Determine the (x, y) coordinate at the center of the cell enclosing the given text.  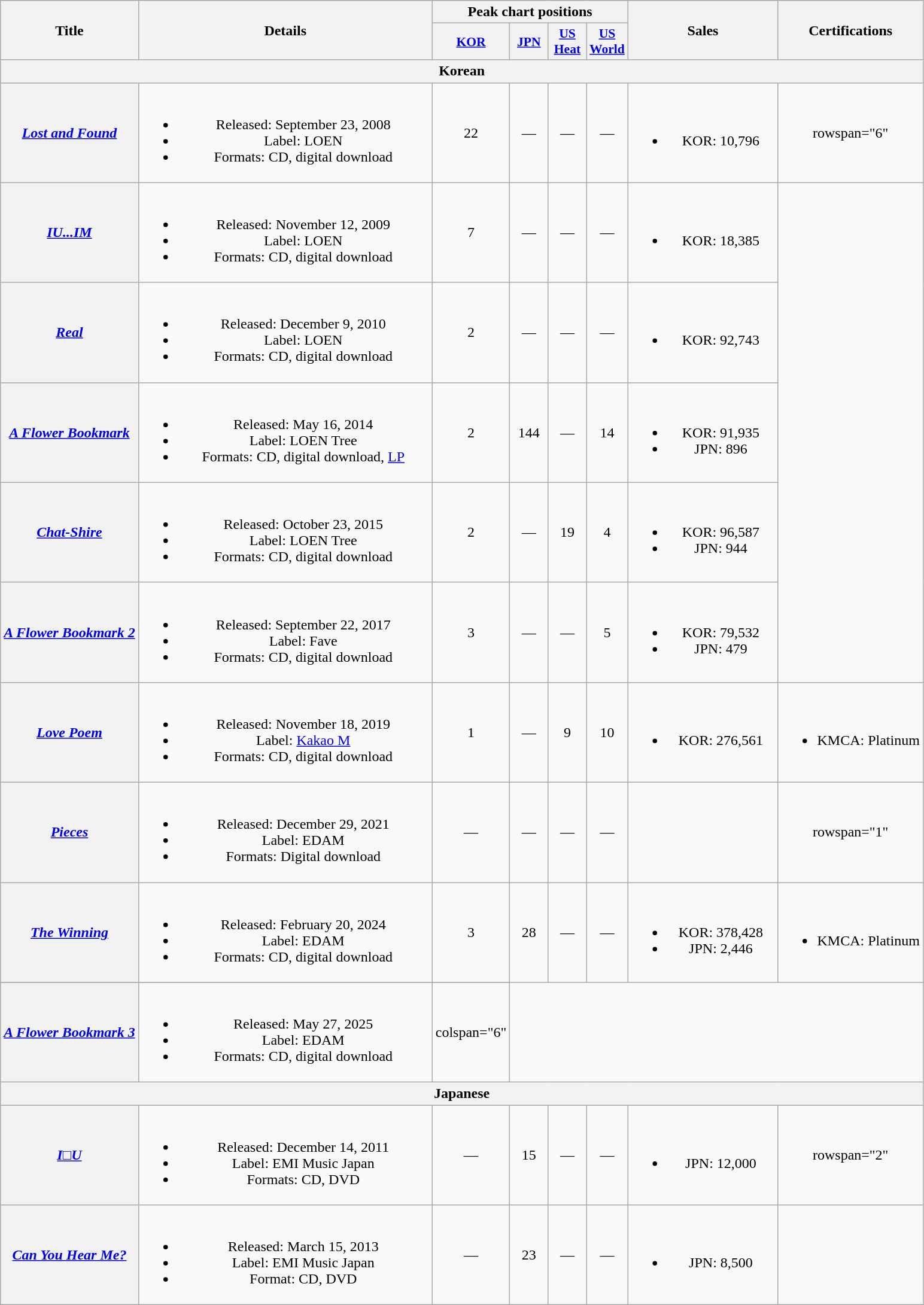
Certifications (850, 30)
Lost and Found (69, 133)
22 (471, 133)
Details (285, 30)
1 (471, 732)
USWorld (607, 42)
7 (471, 232)
KOR: 79,532JPN: 479 (703, 632)
Released: December 14, 2011Label: EMI Music JapanFormats: CD, DVD (285, 1155)
15 (529, 1155)
KOR: 276,561 (703, 732)
colspan="6" (471, 1033)
Korean (462, 71)
9 (567, 732)
14 (607, 432)
KOR: 96,587JPN: 944 (703, 533)
23 (529, 1255)
A Flower Bookmark 2 (69, 632)
KOR: 18,385 (703, 232)
JPN: 12,000 (703, 1155)
28 (529, 932)
KOR: 92,743 (703, 333)
rowspan="6" (850, 133)
A Flower Bookmark (69, 432)
Released: October 23, 2015Label: LOEN TreeFormats: CD, digital download (285, 533)
I□U (69, 1155)
rowspan="1" (850, 832)
Released: September 22, 2017Label: FaveFormats: CD, digital download (285, 632)
Released: May 27, 2025Label: EDAMFormats: CD, digital download (285, 1033)
10 (607, 732)
Pieces (69, 832)
Released: November 18, 2019Label: Kakao MFormats: CD, digital download (285, 732)
KOR: 378,428JPN: 2,446 (703, 932)
KOR: 10,796 (703, 133)
JPN (529, 42)
144 (529, 432)
Can You Hear Me? (69, 1255)
4 (607, 533)
Released: September 23, 2008Label: LOENFormats: CD, digital download (285, 133)
KOR (471, 42)
KOR: 91,935JPN: 896 (703, 432)
Sales (703, 30)
rowspan="2" (850, 1155)
Released: May 16, 2014Label: LOEN TreeFormats: CD, digital download, LP (285, 432)
USHeat (567, 42)
JPN: 8,500 (703, 1255)
Released: December 9, 2010Label: LOENFormats: CD, digital download (285, 333)
Real (69, 333)
Love Poem (69, 732)
5 (607, 632)
Released: November 12, 2009Label: LOENFormats: CD, digital download (285, 232)
Japanese (462, 1094)
Released: February 20, 2024Label: EDAMFormats: CD, digital download (285, 932)
Released: December 29, 2021Label: EDAMFormats: Digital download (285, 832)
Title (69, 30)
Chat-Shire (69, 533)
A Flower Bookmark 3 (69, 1033)
The Winning (69, 932)
IU...IM (69, 232)
19 (567, 533)
Released: March 15, 2013Label: EMI Music JapanFormat: CD, DVD (285, 1255)
Peak chart positions (530, 12)
